Identify which cell holds the provided text, then report its [X, Y] central coordinate. 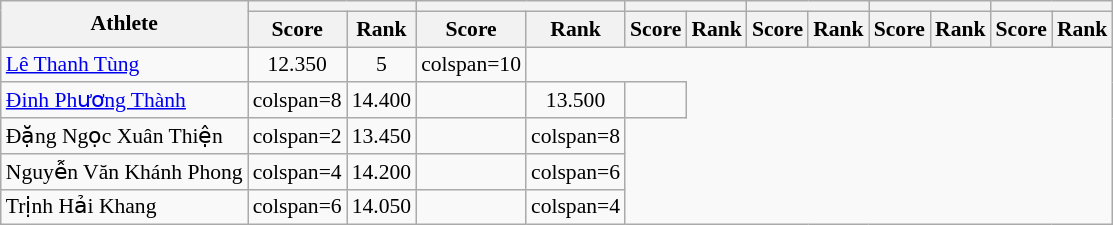
13.500 [576, 101]
14.400 [382, 101]
Athlete [124, 24]
5 [382, 65]
Đinh Phương Thành [124, 101]
13.450 [382, 136]
Trịnh Hải Khang [124, 207]
12.350 [298, 65]
14.050 [382, 207]
colspan=10 [471, 65]
Nguyễn Văn Khánh Phong [124, 172]
colspan=2 [298, 136]
Đặng Ngọc Xuân Thiện [124, 136]
Lê Thanh Tùng [124, 65]
14.200 [382, 172]
